Scan for the cell matching the given text and deliver its (X, Y) coordinate at center. 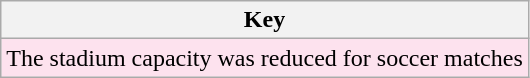
The stadium capacity was reduced for soccer matches (265, 58)
Key (265, 20)
